Return (X, Y) of the center of cell containing provided text 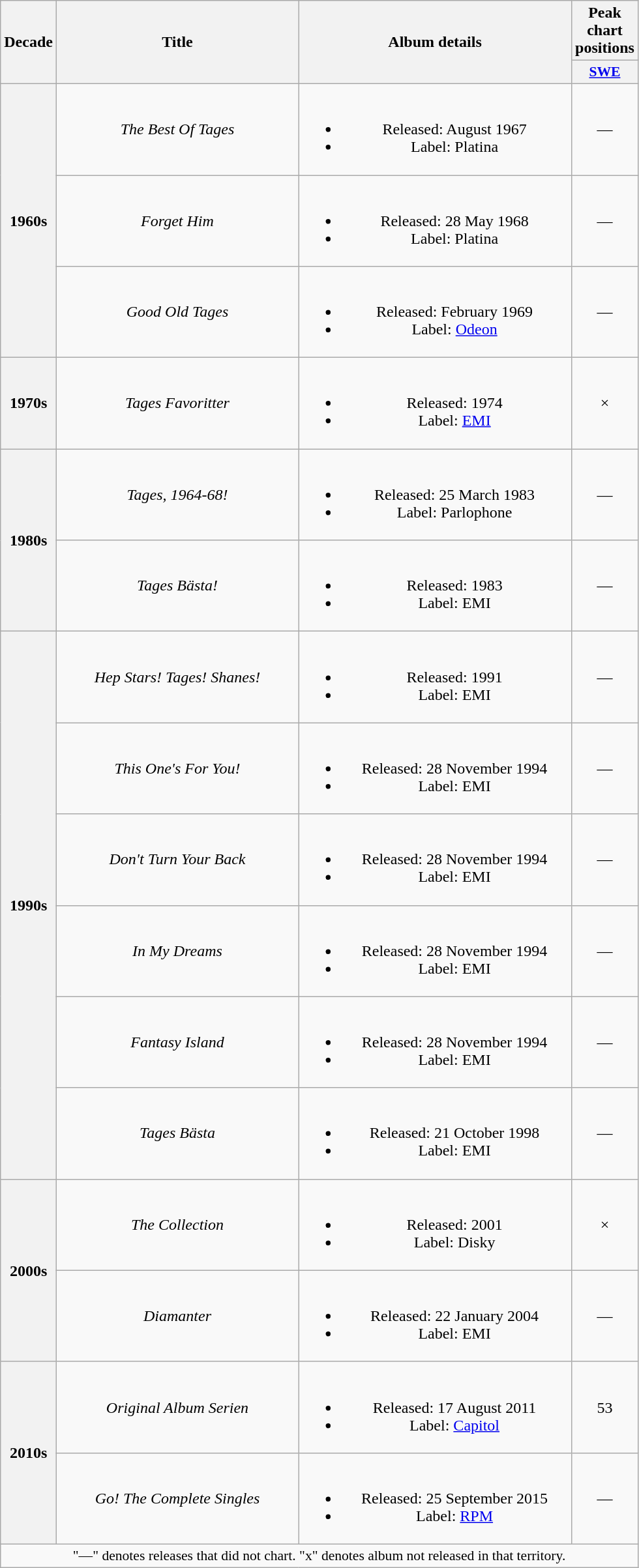
Forget Him (177, 220)
Released: 1974Label: EMI (436, 403)
Diamanter (177, 1316)
Released: August 1967Label: Platina (436, 129)
2000s (29, 1270)
Released: 25 September 2015Label: RPM (436, 1498)
1960s (29, 220)
This One's For You! (177, 768)
The Collection (177, 1225)
Tages Bästa (177, 1133)
Go! The Complete Singles (177, 1498)
Released: 21 October 1998Label: EMI (436, 1133)
Decade (29, 42)
Fantasy Island (177, 1042)
Released: 25 March 1983Label: Parlophone (436, 495)
Tages, 1964-68! (177, 495)
Title (177, 42)
Original Album Serien (177, 1407)
Don't Turn Your Back (177, 860)
Good Old Tages (177, 312)
1990s (29, 905)
Tages Favoritter (177, 403)
53 (605, 1407)
Released: 1991Label: EMI (436, 677)
In My Dreams (177, 951)
Released: 22 January 2004Label: EMI (436, 1316)
The Best Of Tages (177, 129)
Released: 28 May 1968Label: Platina (436, 220)
"—" denotes releases that did not chart. "x" denotes album not released in that territory. (319, 1556)
Released: 17 August 2011Label: Capitol (436, 1407)
1980s (29, 540)
Hep Stars! Tages! Shanes! (177, 677)
Tages Bästa! (177, 586)
Released: 2001Label: Disky (436, 1225)
Peak chart positions (605, 31)
Released: 1983Label: EMI (436, 586)
Released: February 1969Label: Odeon (436, 312)
2010s (29, 1453)
SWE (605, 72)
1970s (29, 403)
Album details (436, 42)
